Capture the cell that displays the provided text and extract its [x, y] central coordinate. 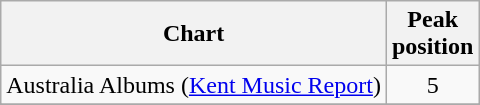
Australia Albums (Kent Music Report) [194, 85]
Chart [194, 34]
5 [432, 85]
Peakposition [432, 34]
